For the text-containing cell, return its midpoint in [X, Y] coordinate format. 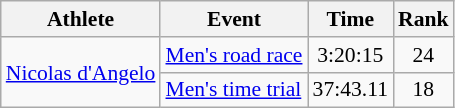
Event [234, 19]
24 [424, 55]
Men's time trial [234, 90]
Time [350, 19]
18 [424, 90]
Athlete [81, 19]
3:20:15 [350, 55]
Rank [424, 19]
Men's road race [234, 55]
37:43.11 [350, 90]
Nicolas d'Angelo [81, 72]
